Identify which cell holds the provided text, then report its (x, y) central coordinate. 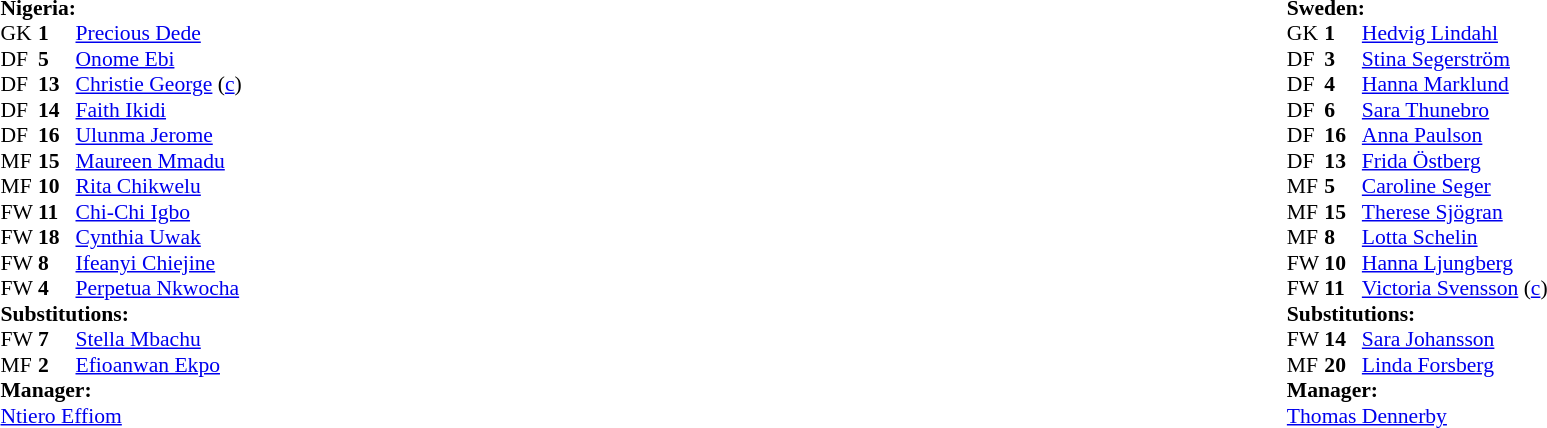
Maureen Mmadu (159, 161)
Efioanwan Ekpo (159, 365)
2 (57, 365)
Perpetua Nkwocha (159, 289)
18 (57, 237)
6 (1343, 110)
Christie George (c) (159, 85)
Precious Dede (159, 33)
Rita Chikwelu (159, 187)
Substitutions: (120, 314)
Faith Ikidi (159, 110)
20 (1343, 365)
Chi-Chi Igbo (159, 212)
Manager: (120, 391)
Ifeanyi Chiejine (159, 263)
Cynthia Uwak (159, 237)
Onome Ebi (159, 59)
Stella Mbachu (159, 339)
7 (57, 339)
Ulunma Jerome (159, 135)
3 (1343, 59)
